Find where the given text appears and provide that cell's center as [x, y] coordinate. 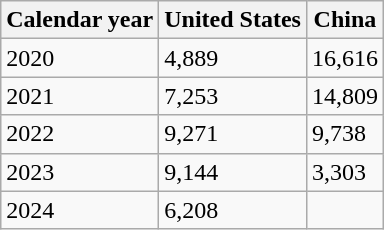
6,208 [233, 210]
14,809 [344, 96]
2023 [80, 172]
2020 [80, 58]
2022 [80, 134]
3,303 [344, 172]
9,271 [233, 134]
7,253 [233, 96]
2021 [80, 96]
16,616 [344, 58]
4,889 [233, 58]
Calendar year [80, 20]
United States [233, 20]
China [344, 20]
2024 [80, 210]
9,738 [344, 134]
9,144 [233, 172]
